Return the [X, Y] coordinate for the center point of the cell that contains the specified text.  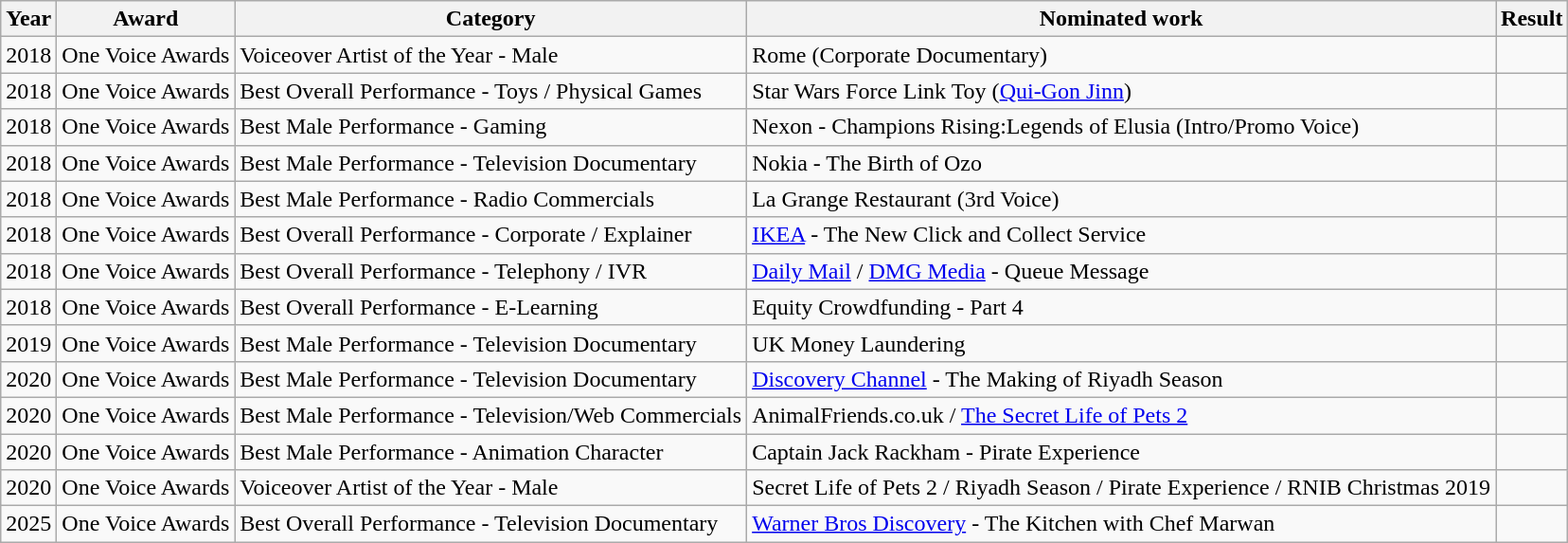
Nominated work [1121, 19]
Secret Life of Pets 2 / Riyadh Season / Pirate Experience / RNIB Christmas 2019 [1121, 488]
Nexon - Champions Rising:Legends of Elusia (Intro/Promo Voice) [1121, 127]
Best Overall Performance - Toys / Physical Games [490, 91]
Nokia - The Birth of Ozo [1121, 163]
Equity Crowdfunding - Part 4 [1121, 307]
Rome (Corporate Documentary) [1121, 55]
Best Overall Performance - Television Documentary [490, 524]
La Grange Restaurant (3rd Voice) [1121, 199]
Captain Jack Rackham - Pirate Experience [1121, 452]
Best Male Performance - Radio Commercials [490, 199]
Result [1532, 19]
UK Money Laundering [1121, 343]
2025 [28, 524]
IKEA - The New Click and Collect Service [1121, 235]
Daily Mail / DMG Media - Queue Message [1121, 271]
Star Wars Force Link Toy (Qui-Gon Jinn) [1121, 91]
Best Male Performance - Gaming [490, 127]
Category [490, 19]
Warner Bros Discovery - The Kitchen with Chef Marwan [1121, 524]
Year [28, 19]
2019 [28, 343]
Best Male Performance - Animation Character [490, 452]
Award [146, 19]
Best Overall Performance - Telephony / IVR [490, 271]
Best Male Performance - Television/Web Commercials [490, 415]
AnimalFriends.co.uk / The Secret Life of Pets 2 [1121, 415]
Best Overall Performance - E-Learning [490, 307]
Best Overall Performance - Corporate / Explainer [490, 235]
Discovery Channel - The Making of Riyadh Season [1121, 379]
